Pinpoint the cell where the given text exists, returning its (X, Y) midpoint coordinate. 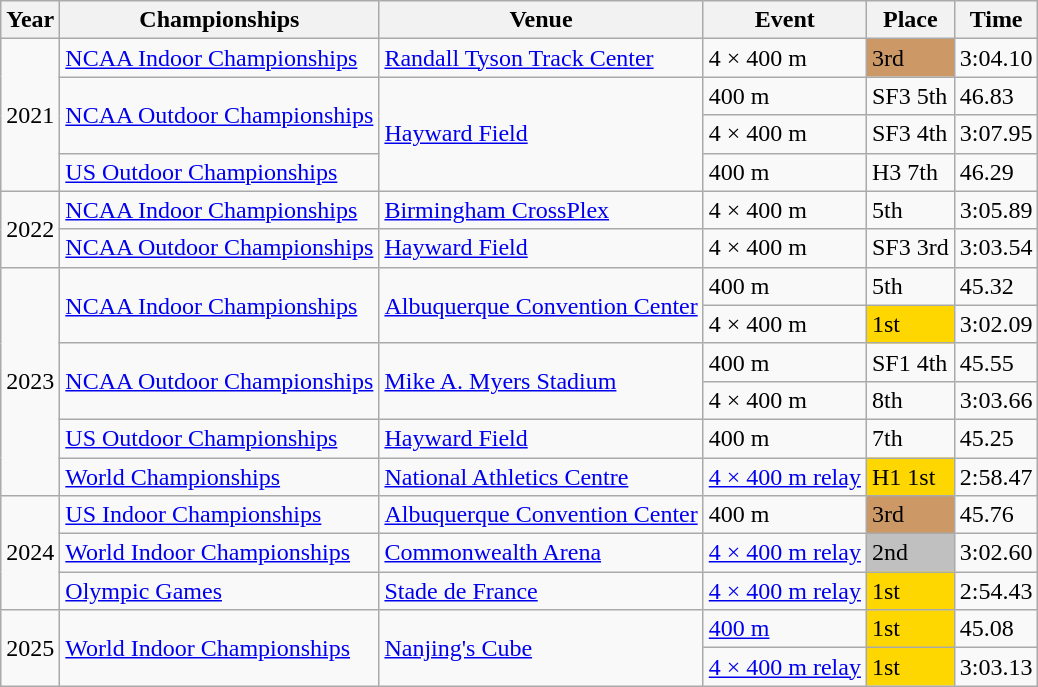
Olympic Games (220, 591)
Year (30, 20)
SF3 5th (910, 96)
Championships (220, 20)
Nanjing's Cube (541, 648)
Commonwealth Arena (541, 553)
46.83 (996, 96)
Randall Tyson Track Center (541, 58)
3:05.89 (996, 210)
3:04.10 (996, 58)
7th (910, 438)
Stade de France (541, 591)
2023 (30, 381)
Event (784, 20)
3:03.13 (996, 667)
Place (910, 20)
SF1 4th (910, 362)
2nd (910, 553)
3:02.09 (996, 324)
Mike A. Myers Stadium (541, 381)
2:54.43 (996, 591)
2021 (30, 115)
World Championships (220, 477)
Birmingham CrossPlex (541, 210)
46.29 (996, 172)
SF3 3rd (910, 248)
8th (910, 400)
45.32 (996, 286)
2024 (30, 553)
45.76 (996, 515)
H3 7th (910, 172)
National Athletics Centre (541, 477)
Time (996, 20)
SF3 4th (910, 134)
Venue (541, 20)
2025 (30, 648)
US Indoor Championships (220, 515)
45.08 (996, 629)
3:07.95 (996, 134)
45.25 (996, 438)
3:03.66 (996, 400)
45.55 (996, 362)
2022 (30, 229)
2:58.47 (996, 477)
3:02.60 (996, 553)
H1 1st (910, 477)
3:03.54 (996, 248)
